Scan for the cell matching the given text and deliver its [x, y] coordinate at center. 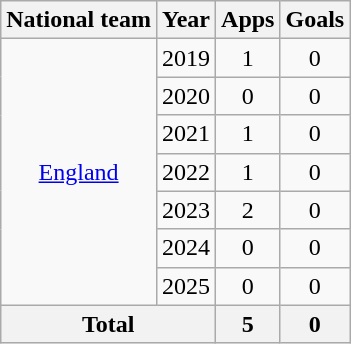
2019 [186, 58]
2022 [186, 172]
5 [248, 324]
2 [248, 210]
2023 [186, 210]
Goals [315, 20]
2021 [186, 134]
Year [186, 20]
Total [108, 324]
National team [79, 20]
Apps [248, 20]
2025 [186, 286]
England [79, 172]
2024 [186, 248]
2020 [186, 96]
